From the cell containing the given text, extract its center point as (x, y) coordinate. 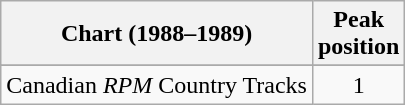
Peakposition (358, 34)
Chart (1988–1989) (157, 34)
1 (358, 85)
Canadian RPM Country Tracks (157, 85)
